For the text-containing cell, return its midpoint in [X, Y] coordinate format. 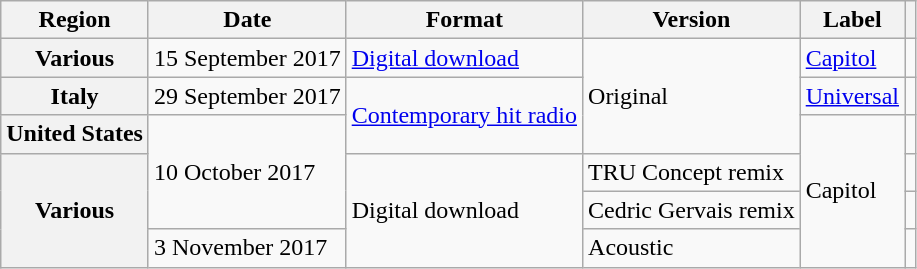
Label [852, 20]
3 November 2017 [247, 248]
Acoustic [692, 248]
Italy [75, 96]
Contemporary hit radio [464, 115]
Universal [852, 96]
Original [692, 96]
10 October 2017 [247, 172]
United States [75, 134]
Format [464, 20]
Date [247, 20]
29 September 2017 [247, 96]
Cedric Gervais remix [692, 210]
Region [75, 20]
Version [692, 20]
15 September 2017 [247, 58]
TRU Concept remix [692, 172]
